Find where the given text appears and provide that cell's center as (X, Y) coordinate. 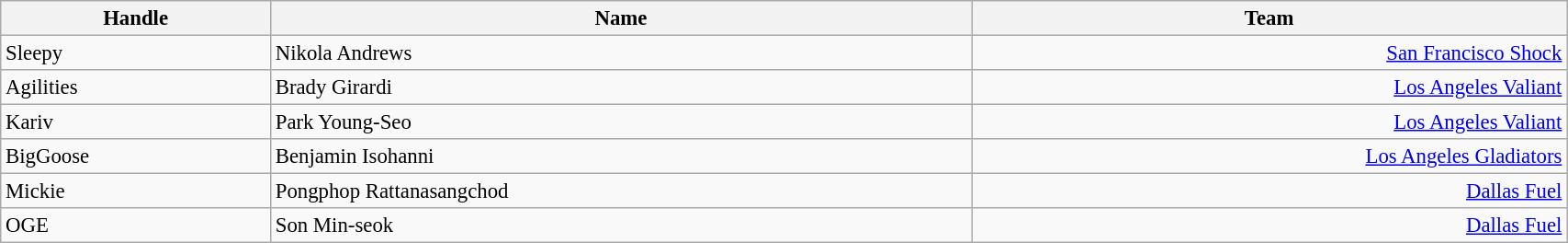
Name (621, 18)
OGE (136, 226)
Handle (136, 18)
Benjamin Isohanni (621, 156)
Son Min-seok (621, 226)
Team (1269, 18)
Agilities (136, 87)
Brady Girardi (621, 87)
Kariv (136, 122)
Sleepy (136, 53)
BigGoose (136, 156)
Park Young-Seo (621, 122)
San Francisco Shock (1269, 53)
Nikola Andrews (621, 53)
Pongphop Rattanasangchod (621, 191)
Los Angeles Gladiators (1269, 156)
Mickie (136, 191)
